Return (x, y) of the center of cell containing provided text 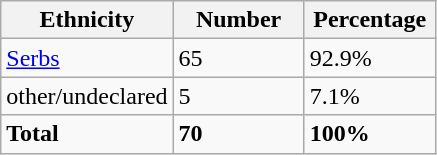
Percentage (370, 20)
70 (238, 134)
other/undeclared (87, 96)
92.9% (370, 58)
Serbs (87, 58)
100% (370, 134)
5 (238, 96)
Ethnicity (87, 20)
Number (238, 20)
65 (238, 58)
Total (87, 134)
7.1% (370, 96)
